Provide the [X, Y] coordinate of the cell's center where the given text is located.  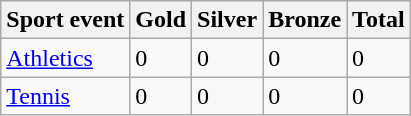
Sport event [66, 20]
Total [379, 20]
Tennis [66, 96]
Silver [228, 20]
Gold [161, 20]
Athletics [66, 58]
Bronze [305, 20]
